Extract the (x, y) coordinate from the center of the cell holding the provided text.  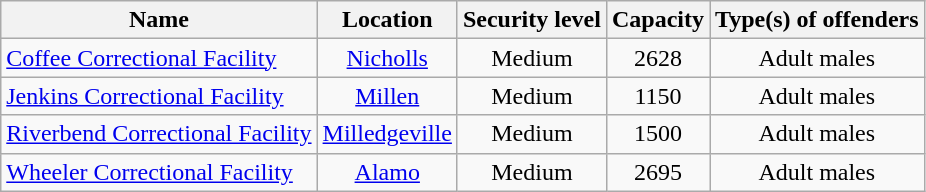
Location (387, 20)
Wheeler Correctional Facility (159, 172)
Type(s) of offenders (818, 20)
Riverbend Correctional Facility (159, 134)
Capacity (658, 20)
1150 (658, 96)
Security level (532, 20)
Alamo (387, 172)
Milledgeville (387, 134)
Millen (387, 96)
Jenkins Correctional Facility (159, 96)
Name (159, 20)
Coffee Correctional Facility (159, 58)
2695 (658, 172)
Nicholls (387, 58)
1500 (658, 134)
2628 (658, 58)
